For the text-containing cell, return its midpoint in (x, y) coordinate format. 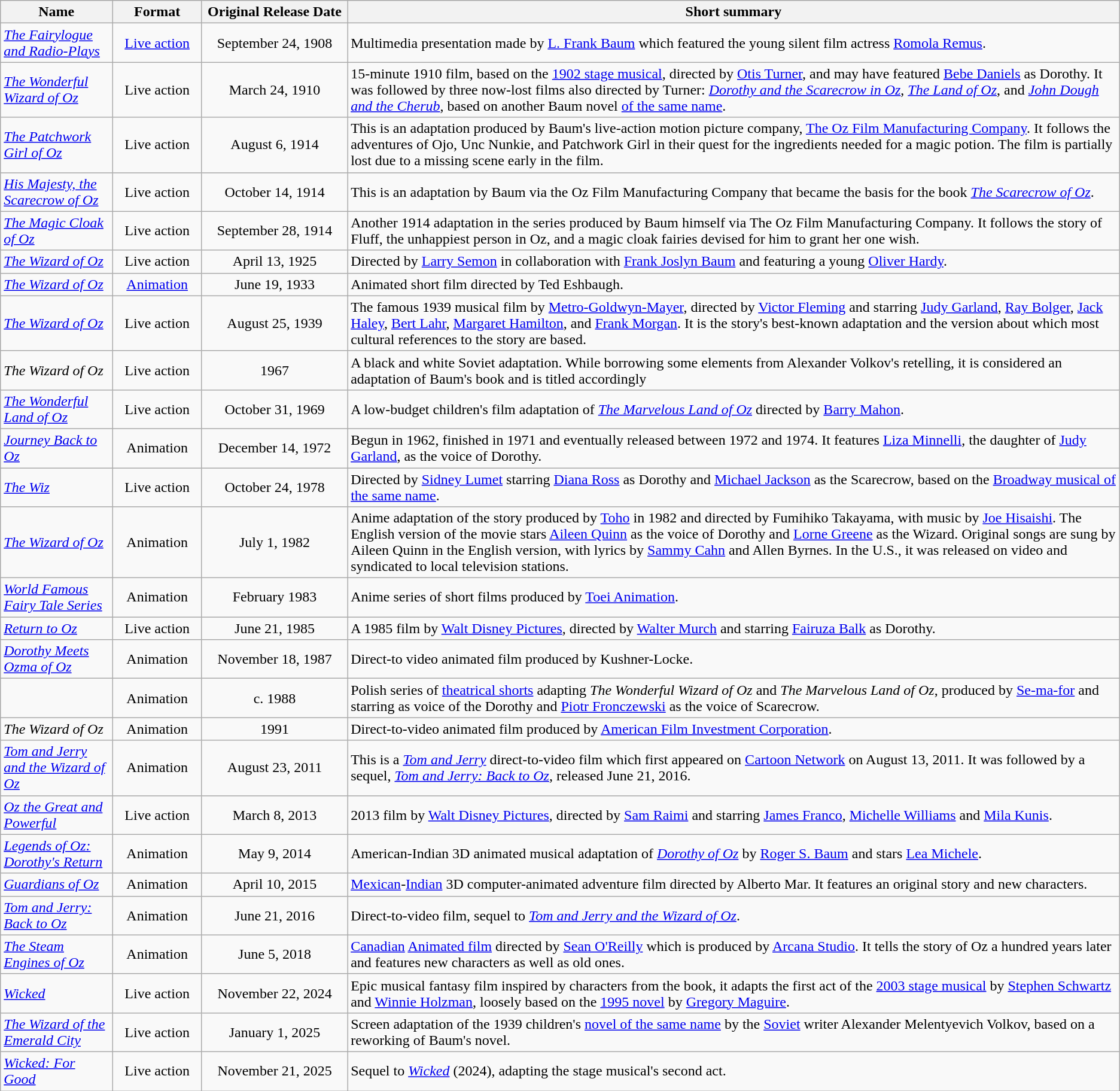
November 21, 2025 (274, 1071)
May 9, 2014 (274, 853)
Short summary (734, 12)
This is an adaptation by Baum via the Oz Film Manufacturing Company that became the basis for the book The Scarecrow of Oz. (734, 192)
August 6, 1914 (274, 145)
Multimedia presentation made by L. Frank Baum which featured the young silent film actress Romola Remus. (734, 43)
c. 1988 (274, 698)
June 19, 1933 (274, 284)
The Steam Engines of Oz (56, 954)
June 5, 2018 (274, 954)
The Wiz (56, 487)
Direct-to-video film, sequel to Tom and Jerry and the Wizard of Oz. (734, 916)
October 14, 1914 (274, 192)
The Wonderful Wizard of Oz (56, 90)
His Majesty, the Scarecrow of Oz (56, 192)
Tom and Jerry and the Wizard of Oz (56, 768)
January 1, 2025 (274, 1032)
World Famous Fairy Tale Series (56, 597)
American-Indian 3D animated musical adaptation of Dorothy of Oz by Roger S. Baum and stars Lea Michele. (734, 853)
A low-budget children's film adaptation of The Marvelous Land of Oz directed by Barry Mahon. (734, 409)
Wicked: For Good (56, 1071)
Animated short film directed by Ted Eshbaugh. (734, 284)
A 1985 film by Walt Disney Pictures, directed by Walter Murch and starring Fairuza Balk as Dorothy. (734, 628)
The Patchwork Girl of Oz (56, 145)
Wicked (56, 993)
June 21, 1985 (274, 628)
December 14, 1972 (274, 448)
April 10, 2015 (274, 885)
Name (56, 12)
Guardians of Oz (56, 885)
Directed by Sidney Lumet starring Diana Ross as Dorothy and Michael Jackson as the Scarecrow, based on the Broadway musical of the same name. (734, 487)
October 31, 1969 (274, 409)
June 21, 2016 (274, 916)
September 24, 1908 (274, 43)
Sequel to Wicked (2024), adapting the stage musical's second act. (734, 1071)
Dorothy Meets Ozma of Oz (56, 660)
Format (157, 12)
1991 (274, 729)
November 22, 2024 (274, 993)
The Fairylogue and Radio-Plays (56, 43)
Direct-to video animated film produced by Kushner-Locke. (734, 660)
The Wonderful Land of Oz (56, 409)
November 18, 1987 (274, 660)
The Magic Cloak of Oz (56, 231)
August 25, 1939 (274, 323)
2013 film by Walt Disney Pictures, directed by Sam Raimi and starring James Franco, Michelle Williams and Mila Kunis. (734, 815)
Return to Oz (56, 628)
October 24, 1978 (274, 487)
Direct-to-video animated film produced by American Film Investment Corporation. (734, 729)
April 13, 1925 (274, 262)
February 1983 (274, 597)
Directed by Larry Semon in collaboration with Frank Joslyn Baum and featuring a young Oliver Hardy. (734, 262)
The Wizard of the Emerald City (56, 1032)
Journey Back to Oz (56, 448)
1967 (274, 370)
Original Release Date (274, 12)
July 1, 1982 (274, 542)
Mexican-Indian 3D computer-animated adventure film directed by Alberto Mar. It features an original story and new characters. (734, 885)
March 24, 1910 (274, 90)
March 8, 2013 (274, 815)
September 28, 1914 (274, 231)
Legends of Oz: Dorothy's Return (56, 853)
Oz the Great and Powerful (56, 815)
Anime series of short films produced by Toei Animation. (734, 597)
Tom and Jerry: Back to Oz (56, 916)
August 23, 2011 (274, 768)
